Locate the cell with the specified text and output its (x, y) center coordinate. 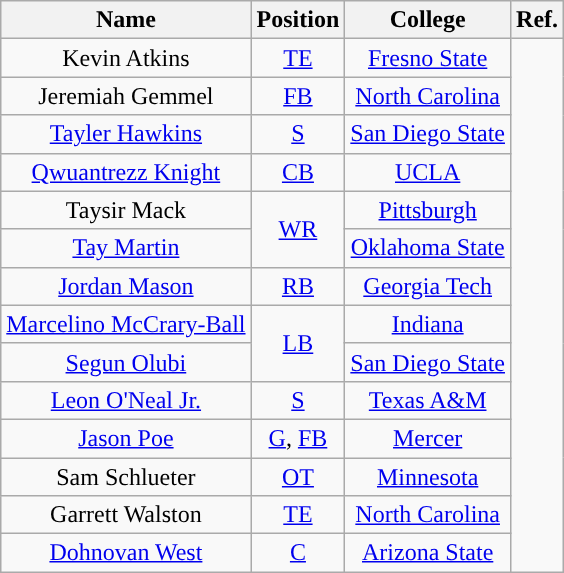
Jason Poe (126, 438)
Arizona State (428, 553)
Tay Martin (126, 248)
Marcelino McCrary-Ball (126, 324)
RB (298, 286)
Mercer (428, 438)
C (298, 553)
Leon O'Neal Jr. (126, 400)
Kevin Atkins (126, 58)
UCLA (428, 172)
Sam Schlueter (126, 477)
Ref. (538, 20)
Indiana (428, 324)
FB (298, 96)
Segun Olubi (126, 362)
Oklahoma State (428, 248)
Georgia Tech (428, 286)
OT (298, 477)
Qwuantrezz Knight (126, 172)
College (428, 20)
Dohnovan West (126, 553)
Tayler Hawkins (126, 134)
Garrett Walston (126, 515)
WR (298, 229)
Pittsburgh (428, 210)
Fresno State (428, 58)
Name (126, 20)
Jeremiah Gemmel (126, 96)
LB (298, 343)
Texas A&M (428, 400)
CB (298, 172)
Jordan Mason (126, 286)
Taysir Mack (126, 210)
G, FB (298, 438)
Minnesota (428, 477)
Position (298, 20)
